Identify which cell holds the provided text, then report its (x, y) central coordinate. 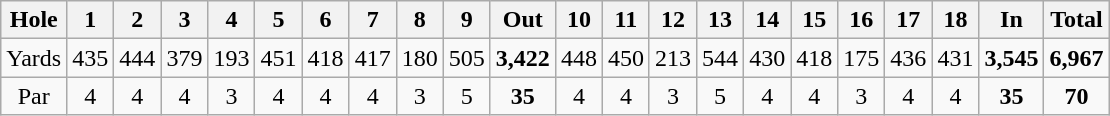
70 (1076, 96)
15 (814, 20)
13 (720, 20)
Par (34, 96)
Total (1076, 20)
430 (768, 58)
544 (720, 58)
431 (956, 58)
Out (522, 20)
436 (908, 58)
435 (90, 58)
6 (326, 20)
505 (466, 58)
14 (768, 20)
3,545 (1012, 58)
444 (138, 58)
9 (466, 20)
451 (278, 58)
10 (578, 20)
379 (184, 58)
175 (862, 58)
7 (372, 20)
18 (956, 20)
3,422 (522, 58)
6,967 (1076, 58)
12 (672, 20)
16 (862, 20)
193 (232, 58)
11 (626, 20)
448 (578, 58)
2 (138, 20)
450 (626, 58)
Hole (34, 20)
17 (908, 20)
8 (420, 20)
213 (672, 58)
180 (420, 58)
1 (90, 20)
In (1012, 20)
417 (372, 58)
Yards (34, 58)
